Find where the given text appears and provide that cell's center as [X, Y] coordinate. 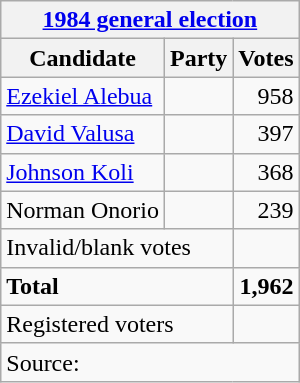
Invalid/blank votes [117, 248]
368 [266, 172]
Johnson Koli [83, 172]
Ezekiel Alebua [83, 96]
1984 general election [150, 20]
Candidate [83, 58]
David Valusa [83, 134]
Votes [266, 58]
Total [117, 286]
1,962 [266, 286]
958 [266, 96]
239 [266, 210]
Party [198, 58]
397 [266, 134]
Norman Onorio [83, 210]
Registered voters [117, 324]
Source: [150, 362]
